For the text-containing cell, return its midpoint in (x, y) coordinate format. 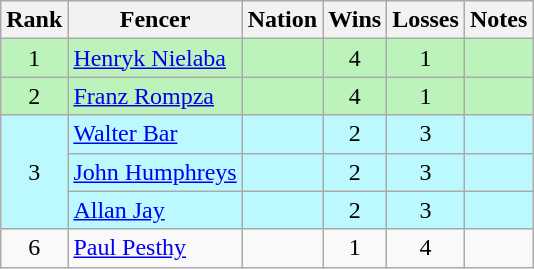
Nation (282, 20)
Fencer (155, 20)
Paul Pesthy (155, 248)
6 (34, 248)
Notes (498, 20)
Allan Jay (155, 210)
Wins (355, 20)
Losses (426, 20)
John Humphreys (155, 172)
Rank (34, 20)
Franz Rompza (155, 96)
Walter Bar (155, 134)
Henryk Nielaba (155, 58)
